For the text-containing cell, return its midpoint in (x, y) coordinate format. 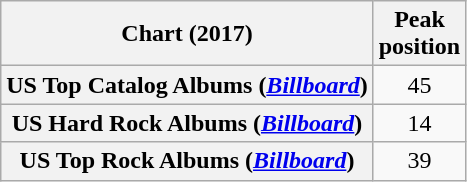
US Top Catalog Albums (Billboard) (187, 85)
14 (419, 123)
US Hard Rock Albums (Billboard) (187, 123)
Peakposition (419, 34)
39 (419, 161)
Chart (2017) (187, 34)
45 (419, 85)
US Top Rock Albums (Billboard) (187, 161)
